Extract the (X, Y) coordinate from the center of the cell holding the provided text.  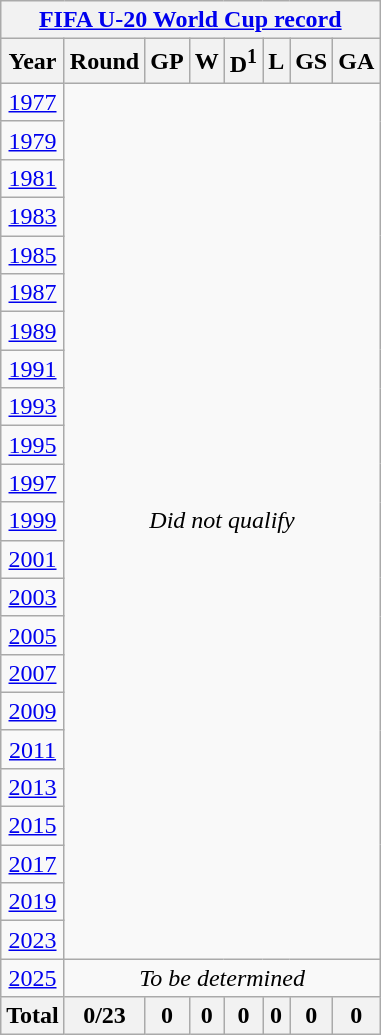
2023 (33, 940)
2015 (33, 826)
1985 (33, 255)
2013 (33, 787)
Round (104, 62)
2007 (33, 673)
1981 (33, 178)
Total (33, 1016)
1995 (33, 445)
W (206, 62)
1991 (33, 369)
GA (356, 62)
1989 (33, 331)
1993 (33, 407)
2011 (33, 749)
2019 (33, 902)
2025 (33, 978)
2009 (33, 711)
2005 (33, 635)
FIFA U-20 World Cup record (190, 20)
0/23 (104, 1016)
GS (312, 62)
Did not qualify (222, 520)
1979 (33, 140)
L (276, 62)
D1 (243, 62)
1977 (33, 102)
1997 (33, 483)
To be determined (222, 978)
Year (33, 62)
2001 (33, 559)
1999 (33, 521)
1983 (33, 217)
2017 (33, 864)
GP (167, 62)
2003 (33, 597)
1987 (33, 293)
